Return the (X, Y) coordinate for the center point of the cell that contains the specified text.  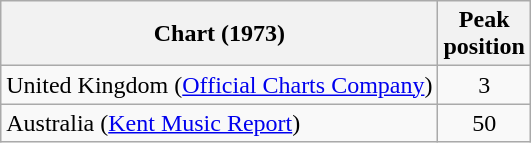
Chart (1973) (220, 34)
3 (484, 85)
Australia (Kent Music Report) (220, 123)
United Kingdom (Official Charts Company) (220, 85)
Peakposition (484, 34)
50 (484, 123)
